Pinpoint the cell where the given text exists, returning its (x, y) midpoint coordinate. 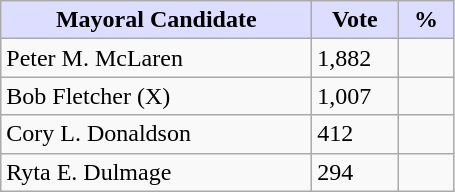
Peter M. McLaren (156, 58)
Ryta E. Dulmage (156, 172)
% (426, 20)
Vote (355, 20)
Mayoral Candidate (156, 20)
Bob Fletcher (X) (156, 96)
1,882 (355, 58)
1,007 (355, 96)
294 (355, 172)
Cory L. Donaldson (156, 134)
412 (355, 134)
